From the cell containing the given text, extract its center point as [X, Y] coordinate. 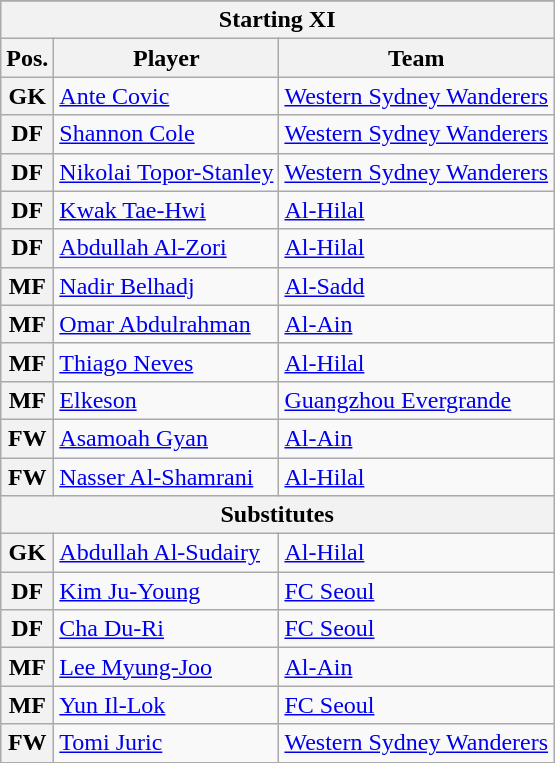
Team [416, 58]
Thiago Neves [166, 362]
Ante Covic [166, 96]
Nikolai Topor-Stanley [166, 172]
Kwak Tae-Hwi [166, 210]
Shannon Cole [166, 134]
Cha Du-Ri [166, 629]
Elkeson [166, 400]
Guangzhou Evergrande [416, 400]
Yun Il-Lok [166, 705]
Asamoah Gyan [166, 438]
Pos. [28, 58]
Kim Ju-Young [166, 591]
Nadir Belhadj [166, 286]
Abdullah Al-Sudairy [166, 553]
Nasser Al-Shamrani [166, 477]
Player [166, 58]
Tomi Juric [166, 743]
Abdullah Al-Zori [166, 248]
Omar Abdulrahman [166, 324]
Substitutes [278, 515]
Starting XI [278, 20]
Lee Myung-Joo [166, 667]
Al-Sadd [416, 286]
